From the cell containing the given text, extract its center point as (X, Y) coordinate. 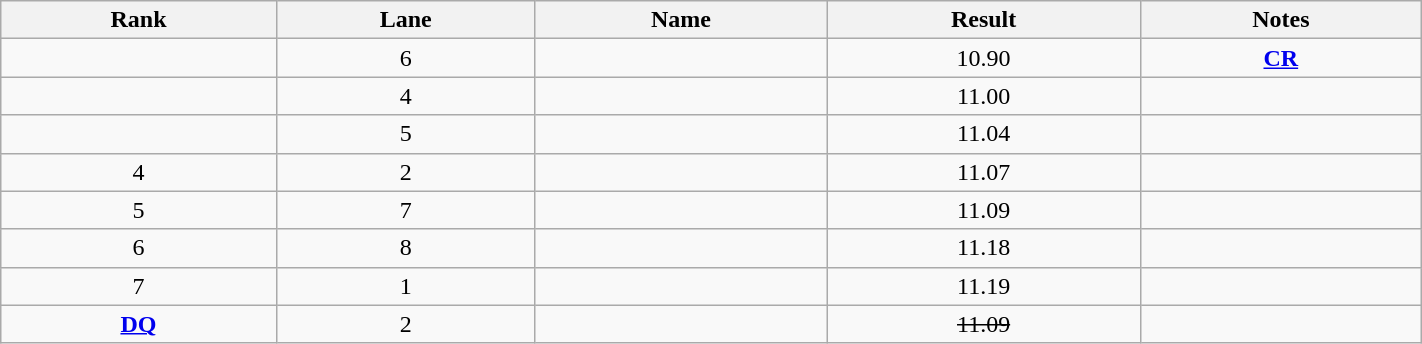
11.19 (984, 286)
Name (681, 20)
CR (1280, 58)
1 (406, 286)
8 (406, 248)
11.00 (984, 96)
Notes (1280, 20)
10.90 (984, 58)
Rank (138, 20)
DQ (138, 324)
11.04 (984, 134)
11.18 (984, 248)
Result (984, 20)
Lane (406, 20)
11.07 (984, 172)
